Extract the (X, Y) coordinate from the center of the cell holding the provided text.  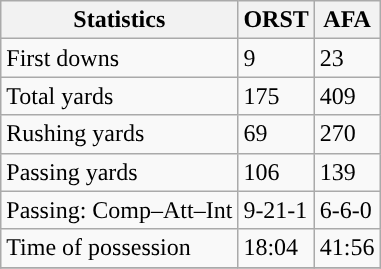
Statistics (120, 20)
23 (347, 58)
69 (276, 134)
175 (276, 96)
Passing yards (120, 172)
9-21-1 (276, 210)
41:56 (347, 248)
270 (347, 134)
Passing: Comp–Att–Int (120, 210)
AFA (347, 20)
First downs (120, 58)
18:04 (276, 248)
139 (347, 172)
6-6-0 (347, 210)
ORST (276, 20)
409 (347, 96)
Total yards (120, 96)
106 (276, 172)
Time of possession (120, 248)
Rushing yards (120, 134)
9 (276, 58)
